From the cell containing the given text, extract its center point as (x, y) coordinate. 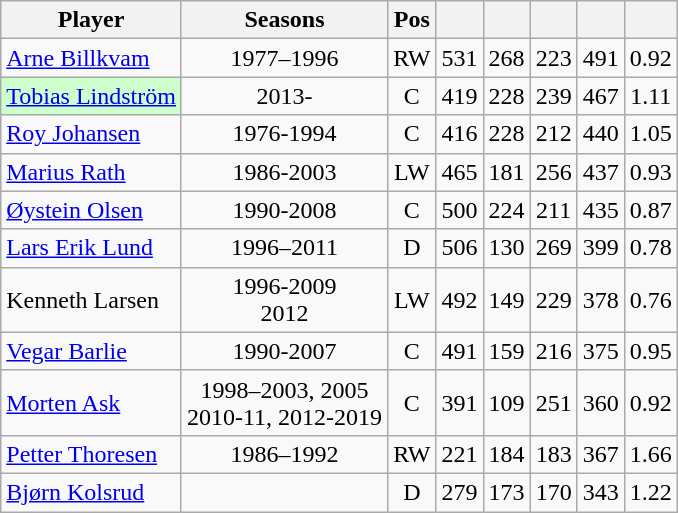
173 (506, 492)
378 (600, 300)
2013- (284, 96)
1998–2003, 20052010-11, 2012-2019 (284, 402)
Øystein Olsen (92, 210)
269 (554, 248)
216 (554, 351)
435 (600, 210)
149 (506, 300)
399 (600, 248)
1990-2008 (284, 210)
229 (554, 300)
531 (460, 58)
1.22 (650, 492)
Roy Johansen (92, 134)
Player (92, 20)
467 (600, 96)
181 (506, 172)
0.93 (650, 172)
Petter Thoresen (92, 454)
1996–2011 (284, 248)
391 (460, 402)
506 (460, 248)
212 (554, 134)
251 (554, 402)
0.87 (650, 210)
Bjørn Kolsrud (92, 492)
256 (554, 172)
500 (460, 210)
1.66 (650, 454)
Kenneth Larsen (92, 300)
1976-1994 (284, 134)
183 (554, 454)
211 (554, 210)
109 (506, 402)
440 (600, 134)
221 (460, 454)
224 (506, 210)
492 (460, 300)
0.78 (650, 248)
Morten Ask (92, 402)
465 (460, 172)
437 (600, 172)
1.11 (650, 96)
1996-20092012 (284, 300)
Tobias Lindström (92, 96)
1990-2007 (284, 351)
343 (600, 492)
130 (506, 248)
1977–1996 (284, 58)
416 (460, 134)
268 (506, 58)
360 (600, 402)
Seasons (284, 20)
223 (554, 58)
1986–1992 (284, 454)
Vegar Barlie (92, 351)
239 (554, 96)
170 (554, 492)
419 (460, 96)
Pos (412, 20)
0.95 (650, 351)
1986-2003 (284, 172)
375 (600, 351)
0.76 (650, 300)
Marius Rath (92, 172)
Arne Billkvam (92, 58)
367 (600, 454)
159 (506, 351)
184 (506, 454)
1.05 (650, 134)
Lars Erik Lund (92, 248)
279 (460, 492)
